Capture the cell that displays the provided text and extract its [X, Y] central coordinate. 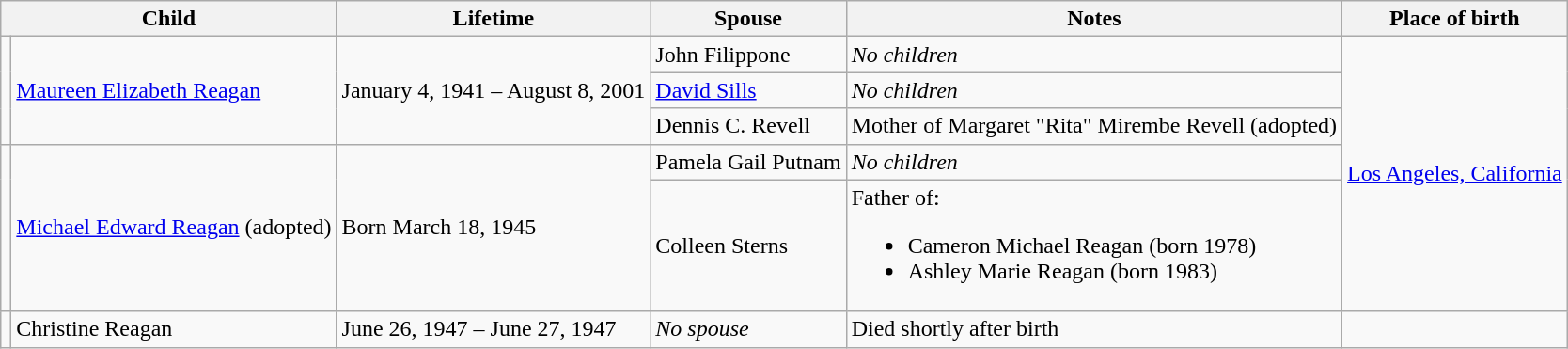
Father of:Cameron Michael Reagan (born 1978)Ashley Marie Reagan (born 1983) [1094, 246]
June 26, 1947 – June 27, 1947 [494, 329]
Michael Edward Reagan (adopted) [174, 228]
Died shortly after birth [1094, 329]
Colleen Sterns [748, 246]
Child [169, 19]
Place of birth [1455, 19]
Lifetime [494, 19]
Spouse [748, 19]
Notes [1094, 19]
Mother of Margaret "Rita" Mirembe Revell (adopted) [1094, 126]
John Filippone [748, 55]
No spouse [748, 329]
Christine Reagan [174, 329]
Maureen Elizabeth Reagan [174, 90]
David Sills [748, 90]
January 4, 1941 – August 8, 2001 [494, 90]
Dennis C. Revell [748, 126]
Born March 18, 1945 [494, 228]
Pamela Gail Putnam [748, 162]
Los Angeles, California [1455, 174]
